Return (x, y) of the center of cell containing provided text 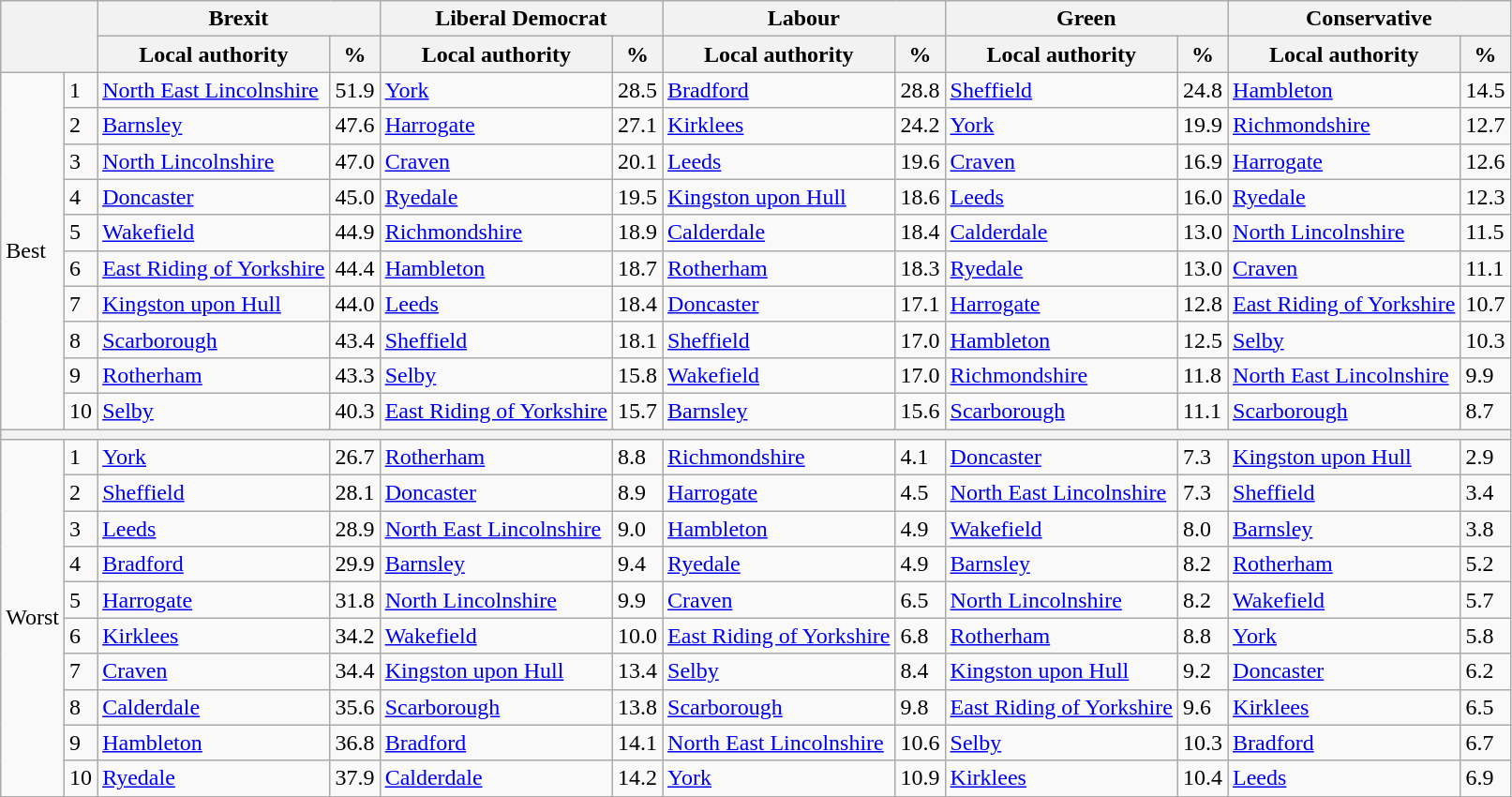
35.6 (354, 707)
44.0 (354, 304)
37.9 (354, 778)
19.5 (637, 197)
9.8 (921, 707)
10.4 (1202, 778)
16.0 (1202, 197)
10.7 (1485, 304)
24.8 (1202, 90)
10.0 (637, 636)
9.4 (637, 564)
51.9 (354, 90)
6.9 (1485, 778)
13.4 (637, 671)
18.3 (921, 268)
8.4 (921, 671)
12.5 (1202, 339)
19.6 (921, 161)
8.7 (1485, 411)
44.4 (354, 268)
45.0 (354, 197)
47.0 (354, 161)
17.1 (921, 304)
43.4 (354, 339)
26.7 (354, 458)
40.3 (354, 411)
10.9 (921, 778)
5.2 (1485, 564)
10.6 (921, 743)
28.1 (354, 493)
4.5 (921, 493)
3.8 (1485, 529)
6.2 (1485, 671)
12.8 (1202, 304)
9.0 (637, 529)
28.9 (354, 529)
3.4 (1485, 493)
Labour (804, 19)
20.1 (637, 161)
29.9 (354, 564)
6.7 (1485, 743)
6.8 (921, 636)
28.5 (637, 90)
31.8 (354, 600)
9.2 (1202, 671)
14.5 (1485, 90)
Best (33, 251)
44.9 (354, 233)
18.1 (637, 339)
2.9 (1485, 458)
12.7 (1485, 126)
28.8 (921, 90)
Worst (33, 619)
19.9 (1202, 126)
34.4 (354, 671)
14.2 (637, 778)
13.8 (637, 707)
Brexit (238, 19)
Green (1085, 19)
Conservative (1369, 19)
11.8 (1202, 375)
11.5 (1485, 233)
12.6 (1485, 161)
18.6 (921, 197)
18.7 (637, 268)
34.2 (354, 636)
27.1 (637, 126)
36.8 (354, 743)
15.6 (921, 411)
16.9 (1202, 161)
8.0 (1202, 529)
Liberal Democrat (521, 19)
47.6 (354, 126)
4.1 (921, 458)
43.3 (354, 375)
5.7 (1485, 600)
5.8 (1485, 636)
15.7 (637, 411)
18.9 (637, 233)
9.6 (1202, 707)
12.3 (1485, 197)
15.8 (637, 375)
8.9 (637, 493)
24.2 (921, 126)
14.1 (637, 743)
